Output the [x, y] coordinate of the center of the cell containing the given text.  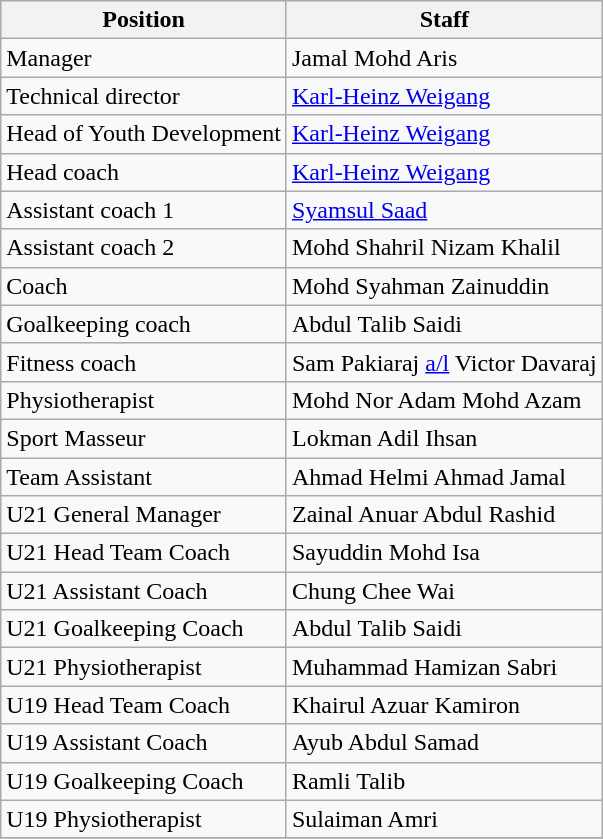
Sayuddin Mohd Isa [444, 553]
Position [144, 20]
Jamal Mohd Aris [444, 58]
Coach [144, 286]
Head coach [144, 172]
Fitness coach [144, 362]
U19 Assistant Coach [144, 743]
Technical director [144, 96]
Team Assistant [144, 477]
Ayub Abdul Samad [444, 743]
U19 Head Team Coach [144, 705]
Goalkeeping coach [144, 324]
Chung Chee Wai [444, 591]
U21 Head Team Coach [144, 553]
Syamsul Saad [444, 210]
Head of Youth Development [144, 134]
Staff [444, 20]
Assistant coach 1 [144, 210]
Mohd Nor Adam Mohd Azam [444, 400]
U21 Physiotherapist [144, 667]
Mohd Shahril Nizam Khalil [444, 248]
Muhammad Hamizan Sabri [444, 667]
U21 Assistant Coach [144, 591]
Physiotherapist [144, 400]
Zainal Anuar Abdul Rashid [444, 515]
Manager [144, 58]
Khairul Azuar Kamiron [444, 705]
U19 Physiotherapist [144, 819]
U21 Goalkeeping Coach [144, 629]
Sulaiman Amri [444, 819]
Mohd Syahman Zainuddin [444, 286]
Assistant coach 2 [144, 248]
Lokman Adil Ihsan [444, 438]
U19 Goalkeeping Coach [144, 781]
Sport Masseur [144, 438]
U21 General Manager [144, 515]
Ramli Talib [444, 781]
Sam Pakiaraj a/l Victor Davaraj [444, 362]
Ahmad Helmi Ahmad Jamal [444, 477]
